Search for the cell housing the specified text and yield its [X, Y] center coordinate. 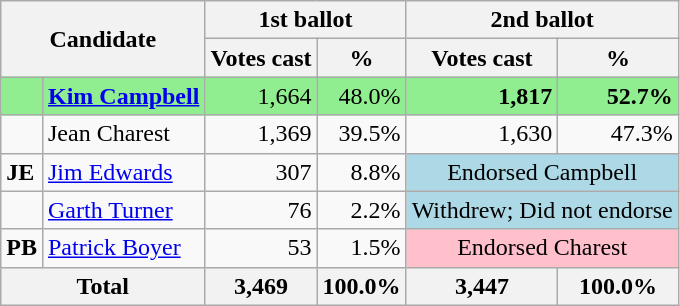
1.5% [362, 248]
1st ballot [306, 20]
3,469 [261, 286]
47.3% [618, 134]
JE [22, 172]
Endorsed Charest [542, 248]
53 [261, 248]
Total [103, 286]
1,369 [261, 134]
1,630 [482, 134]
2.2% [362, 210]
8.8% [362, 172]
Patrick Boyer [123, 248]
39.5% [362, 134]
Garth Turner [123, 210]
76 [261, 210]
PB [22, 248]
52.7% [618, 96]
Candidate [103, 39]
Endorsed Campbell [542, 172]
48.0% [362, 96]
Jim Edwards [123, 172]
1,817 [482, 96]
Withdrew; Did not endorse [542, 210]
1,664 [261, 96]
3,447 [482, 286]
Jean Charest [123, 134]
Kim Campbell [123, 96]
2nd ballot [542, 20]
307 [261, 172]
